Return the (X, Y) coordinate for the center point of the cell that contains the specified text.  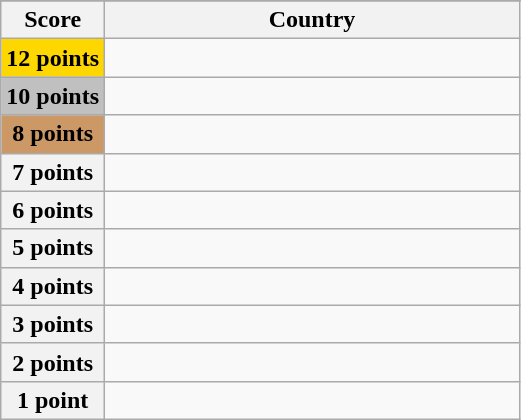
8 points (53, 134)
10 points (53, 96)
Country (312, 20)
Score (53, 20)
4 points (53, 286)
7 points (53, 172)
6 points (53, 210)
1 point (53, 400)
2 points (53, 362)
3 points (53, 324)
12 points (53, 58)
5 points (53, 248)
